Determine the (X, Y) coordinate at the center of the cell enclosing the given text.  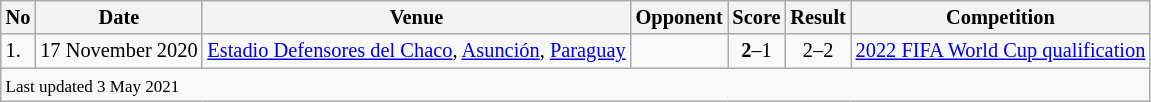
Venue (416, 17)
Last updated 3 May 2021 (576, 85)
2022 FIFA World Cup qualification (1001, 51)
Score (757, 17)
Competition (1001, 17)
2–1 (757, 51)
2–2 (818, 51)
Result (818, 17)
Estadio Defensores del Chaco, Asunción, Paraguay (416, 51)
Opponent (680, 17)
1. (18, 51)
Date (118, 17)
No (18, 17)
17 November 2020 (118, 51)
